Return the [X, Y] coordinate for the center point of the cell that contains the specified text.  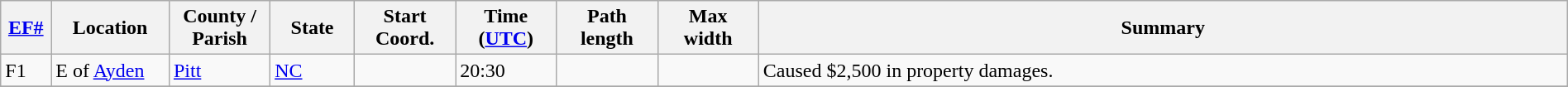
E of Ayden [111, 70]
State [313, 28]
Caused $2,500 in property damages. [1163, 70]
Summary [1163, 28]
Path length [607, 28]
F1 [26, 70]
County / Parish [219, 28]
Location [111, 28]
20:30 [506, 70]
Pitt [219, 70]
EF# [26, 28]
Start Coord. [404, 28]
Time (UTC) [506, 28]
Max width [708, 28]
NC [313, 70]
